Capture the cell that displays the provided text and extract its [x, y] central coordinate. 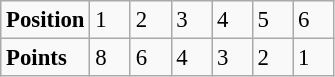
5 [272, 20]
Position [46, 20]
Points [46, 58]
8 [110, 58]
